Determine the (X, Y) coordinate at the center of the cell enclosing the given text.  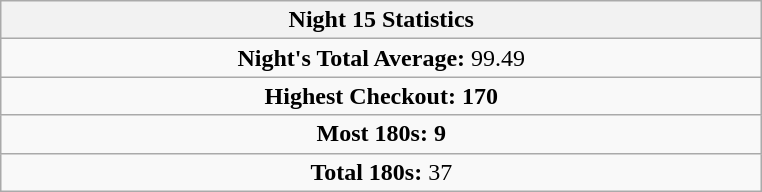
Total 180s: 37 (382, 172)
Night 15 Statistics (382, 20)
Night's Total Average: 99.49 (382, 58)
Highest Checkout: 170 (382, 96)
Most 180s: 9 (382, 134)
